From the cell containing the given text, extract its center point as [x, y] coordinate. 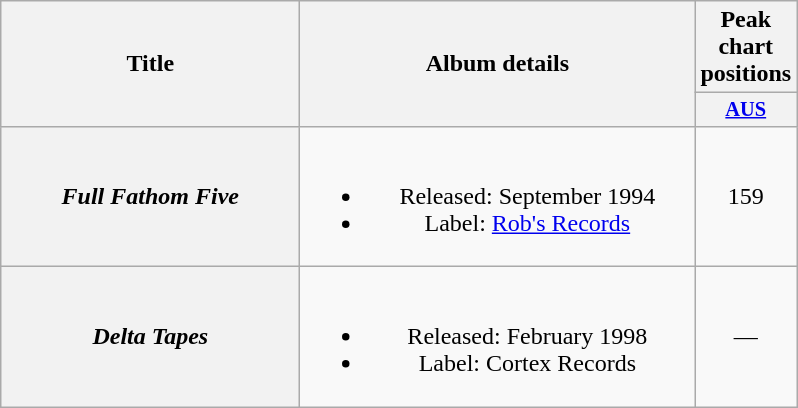
Delta Tapes [150, 337]
Released: February 1998Label: Cortex Records [498, 337]
Title [150, 64]
159 [746, 196]
Full Fathom Five [150, 196]
Released: September 1994Label: Rob's Records [498, 196]
Peak chartpositions [746, 47]
AUS [746, 110]
Album details [498, 64]
— [746, 337]
